Determine the (X, Y) coordinate at the center of the cell enclosing the given text.  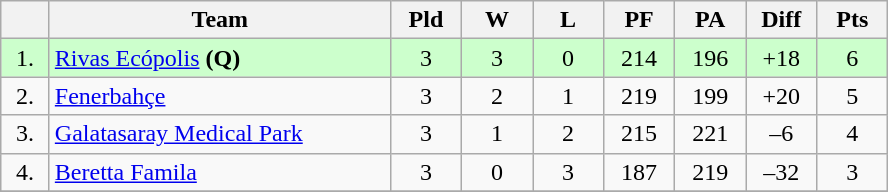
Pts (852, 20)
–6 (782, 134)
4. (26, 172)
6 (852, 58)
214 (640, 58)
L (568, 20)
4 (852, 134)
Fenerbahçe (220, 96)
1. (26, 58)
196 (710, 58)
Galatasaray Medical Park (220, 134)
5 (852, 96)
Pld (426, 20)
187 (640, 172)
Beretta Famila (220, 172)
PA (710, 20)
199 (710, 96)
2. (26, 96)
–32 (782, 172)
+20 (782, 96)
3. (26, 134)
221 (710, 134)
215 (640, 134)
W (496, 20)
+18 (782, 58)
Rivas Ecópolis (Q) (220, 58)
Team (220, 20)
PF (640, 20)
Diff (782, 20)
